Output the (X, Y) coordinate of the center of the cell containing the given text.  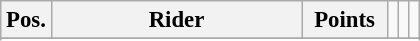
Points (345, 20)
Pos. (26, 20)
Rider (176, 20)
